Provide the [x, y] coordinate of the cell's center where the given text is located.  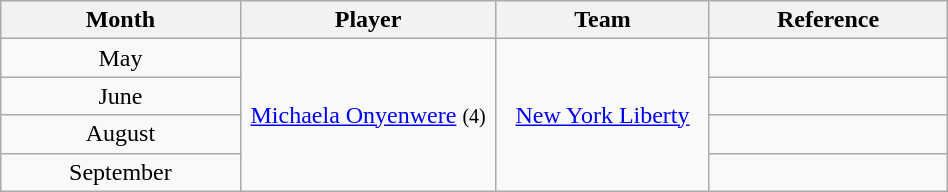
Player [368, 20]
August [120, 134]
New York Liberty [602, 115]
Month [120, 20]
May [120, 58]
Reference [828, 20]
September [120, 172]
Michaela Onyenwere (4) [368, 115]
Team [602, 20]
June [120, 96]
